Find where the given text appears and provide that cell's center as (x, y) coordinate. 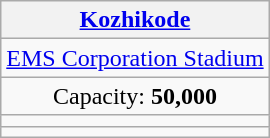
EMS Corporation Stadium (135, 58)
Kozhikode (135, 20)
Capacity: 50,000 (135, 96)
